Find where the given text appears and provide that cell's center as [x, y] coordinate. 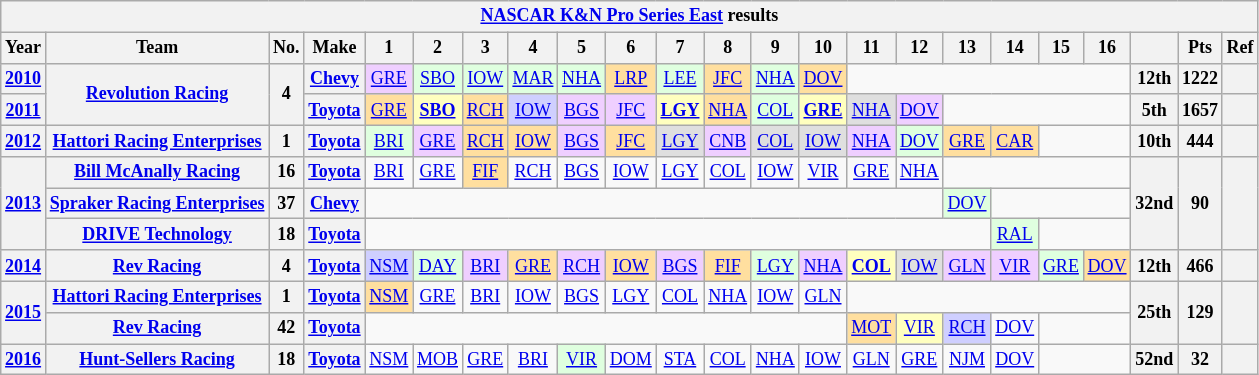
2015 [24, 312]
STA [680, 360]
LRP [630, 78]
466 [1200, 266]
CAR [1015, 140]
Year [24, 48]
Ref [1240, 48]
42 [286, 328]
7 [680, 48]
DAY [438, 266]
DOM [630, 360]
37 [286, 204]
Bill McAnally Racing [156, 172]
32nd [1154, 204]
444 [1200, 140]
2011 [24, 110]
No. [286, 48]
DRIVE Technology [156, 234]
Make [334, 48]
Spraker Racing Enterprises [156, 204]
129 [1200, 312]
10 [823, 48]
10th [1154, 140]
2014 [24, 266]
1222 [1200, 78]
LEE [680, 78]
Team [156, 48]
25th [1154, 312]
CNB [728, 140]
Hunt-Sellers Racing [156, 360]
1657 [1200, 110]
5 [582, 48]
8 [728, 48]
2012 [24, 140]
9 [775, 48]
NASCAR K&N Pro Series East results [630, 16]
NJM [967, 360]
15 [1062, 48]
90 [1200, 204]
5th [1154, 110]
14 [1015, 48]
Revolution Racing [156, 94]
MOB [438, 360]
Pts [1200, 48]
3 [485, 48]
6 [630, 48]
12 [920, 48]
2013 [24, 204]
2010 [24, 78]
11 [872, 48]
2 [438, 48]
RAL [1015, 234]
52nd [1154, 360]
13 [967, 48]
MOT [872, 328]
2016 [24, 360]
MAR [533, 78]
32 [1200, 360]
